Determine the [x, y] coordinate at the center of the cell enclosing the given text.  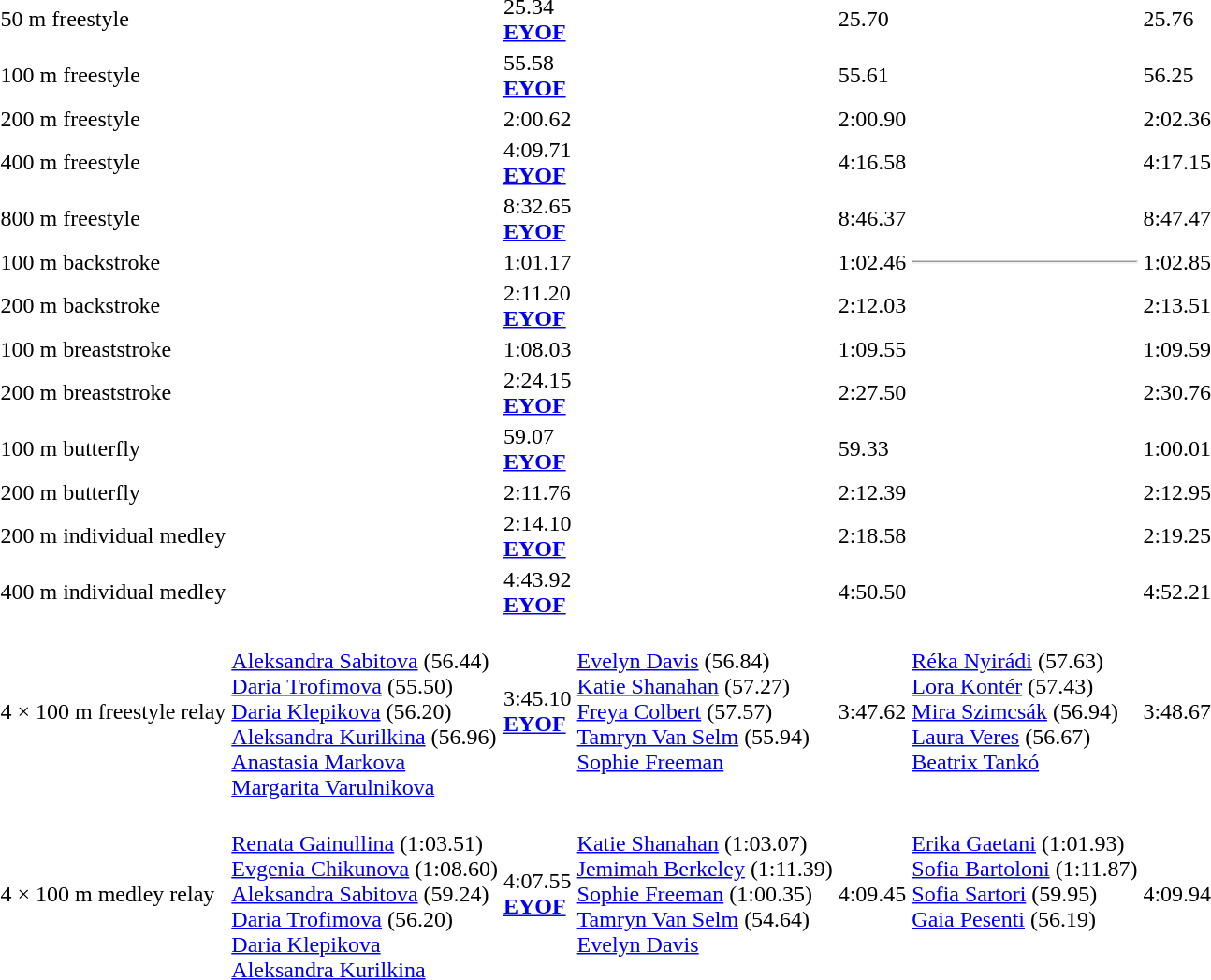
59.07EYOF [537, 449]
55.61 [872, 75]
1:02.46 [872, 262]
2:14.10EYOF [537, 535]
2:27.50 [872, 393]
3:47.62 [872, 711]
1:01.17 [537, 262]
2:18.58 [872, 535]
Aleksandra Sabitova (56.44)Daria Trofimova (55.50)Daria Klepikova (56.20)Aleksandra Kurilkina (56.96)Anastasia MarkovaMargarita Varulnikova [365, 711]
8:32.65EYOF [537, 219]
2:00.62 [537, 119]
55.58EYOF [537, 75]
8:46.37 [872, 219]
4:43.92EYOF [537, 592]
59.33 [872, 449]
4:16.58 [872, 163]
2:11.76 [537, 492]
2:00.90 [872, 119]
2:12.03 [872, 305]
1:09.55 [872, 349]
4:09.71EYOF [537, 163]
2:24.15EYOF [537, 393]
2:11.20EYOF [537, 305]
1:08.03 [537, 349]
2:12.39 [872, 492]
4:50.50 [872, 592]
3:45.10EYOF [537, 711]
Evelyn Davis (56.84)Katie Shanahan (57.27)Freya Colbert (57.57)Tamryn Van Selm (55.94)Sophie Freeman [705, 711]
Réka Nyirádi (57.63)Lora Kontér (57.43)Mira Szimcsák (56.94)Laura Veres (56.67)Beatrix Tankó [1025, 711]
